Pinpoint the cell where the given text exists, returning its (x, y) midpoint coordinate. 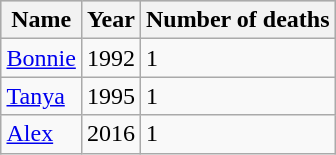
2016 (110, 134)
1992 (110, 58)
1995 (110, 96)
Name (41, 20)
Alex (41, 134)
Year (110, 20)
Tanya (41, 96)
Number of deaths (238, 20)
Bonnie (41, 58)
